Detect which cell encompasses the target text, then output its (x, y) center coordinate. 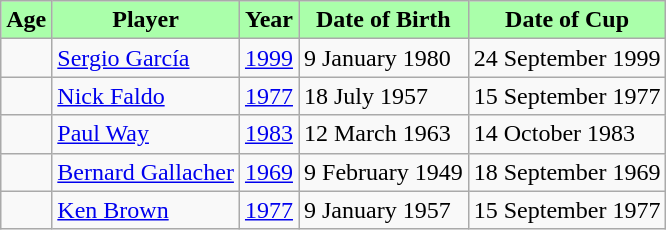
Paul Way (146, 134)
Date of Cup (567, 20)
Player (146, 20)
1999 (268, 58)
Age (26, 20)
Ken Brown (146, 210)
Date of Birth (383, 20)
9 January 1980 (383, 58)
18 September 1969 (567, 172)
Year (268, 20)
1969 (268, 172)
9 January 1957 (383, 210)
18 July 1957 (383, 96)
24 September 1999 (567, 58)
12 March 1963 (383, 134)
14 October 1983 (567, 134)
1983 (268, 134)
9 February 1949 (383, 172)
Nick Faldo (146, 96)
Sergio García (146, 58)
Bernard Gallacher (146, 172)
